Extract the (X, Y) coordinate from the center of the cell holding the provided text.  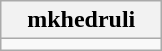
mkhedruli (82, 20)
